Provide the [X, Y] coordinate of the cell's center where the given text is located.  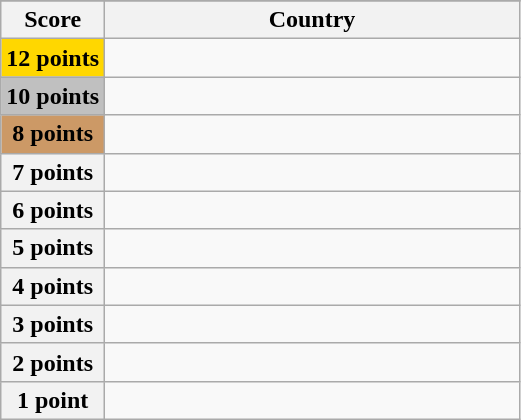
2 points [53, 362]
10 points [53, 96]
8 points [53, 134]
4 points [53, 286]
Score [53, 20]
1 point [53, 400]
5 points [53, 248]
7 points [53, 172]
12 points [53, 58]
6 points [53, 210]
3 points [53, 324]
Country [312, 20]
